Output the [X, Y] coordinate of the center of the cell containing the given text.  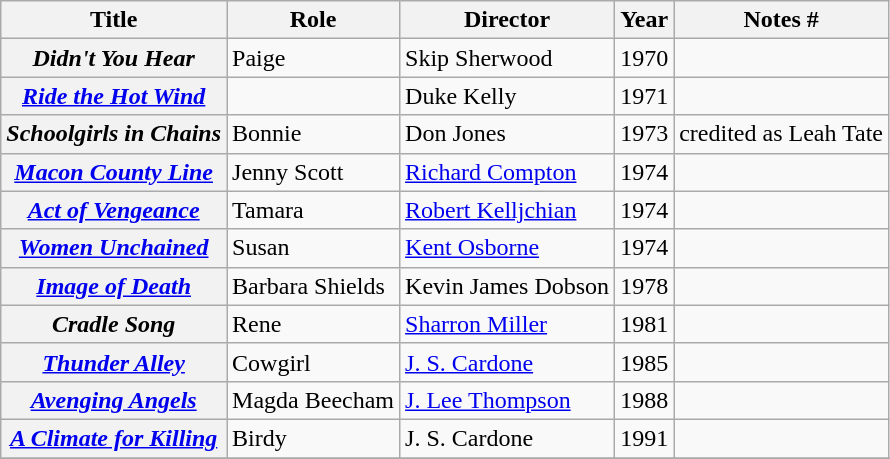
Richard Compton [508, 172]
Director [508, 20]
1981 [644, 324]
Cowgirl [314, 362]
Barbara Shields [314, 286]
1971 [644, 96]
Paige [314, 58]
Role [314, 20]
Ride the Hot Wind [114, 96]
A Climate for Killing [114, 438]
Magda Beecham [314, 400]
Women Unchained [114, 248]
1973 [644, 134]
Bonnie [314, 134]
1985 [644, 362]
Don Jones [508, 134]
1988 [644, 400]
Duke Kelly [508, 96]
Thunder Alley [114, 362]
Rene [314, 324]
Skip Sherwood [508, 58]
Title [114, 20]
Schoolgirls in Chains [114, 134]
Susan [314, 248]
Jenny Scott [314, 172]
Cradle Song [114, 324]
1970 [644, 58]
Year [644, 20]
Kevin James Dobson [508, 286]
1978 [644, 286]
Tamara [314, 210]
Birdy [314, 438]
Macon County Line [114, 172]
Act of Vengeance [114, 210]
Avenging Angels [114, 400]
1991 [644, 438]
Kent Osborne [508, 248]
Sharron Miller [508, 324]
Image of Death [114, 286]
Robert Kelljchian [508, 210]
Didn't You Hear [114, 58]
credited as Leah Tate [782, 134]
Notes # [782, 20]
J. Lee Thompson [508, 400]
